Locate the cell with the specified text and output its [x, y] center coordinate. 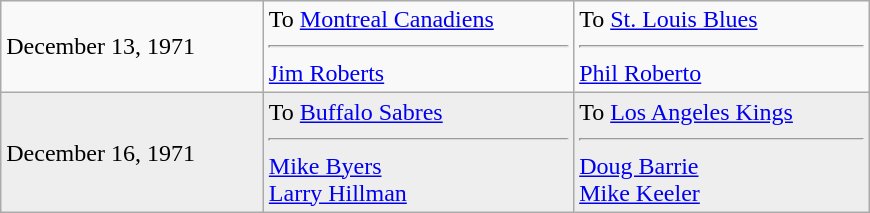
To Montreal CanadiensJim Roberts [418, 47]
December 16, 1971 [132, 152]
To Buffalo SabresMike ByersLarry Hillman [418, 152]
To St. Louis BluesPhil Roberto [722, 47]
December 13, 1971 [132, 47]
To Los Angeles KingsDoug BarrieMike Keeler [722, 152]
